Identify which cell holds the provided text, then report its (x, y) central coordinate. 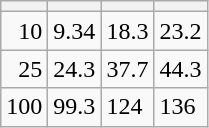
25 (24, 69)
100 (24, 107)
99.3 (74, 107)
136 (180, 107)
24.3 (74, 69)
18.3 (128, 31)
9.34 (74, 31)
124 (128, 107)
37.7 (128, 69)
23.2 (180, 31)
44.3 (180, 69)
10 (24, 31)
